For the text-containing cell, return its midpoint in (X, Y) coordinate format. 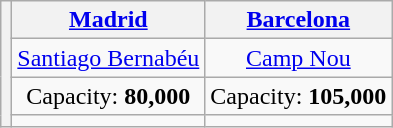
Santiago Bernabéu (108, 58)
Camp Nou (298, 58)
Barcelona (298, 20)
Capacity: 80,000 (108, 96)
Capacity: 105,000 (298, 96)
Madrid (108, 20)
